Scan for the cell matching the given text and deliver its (x, y) coordinate at center. 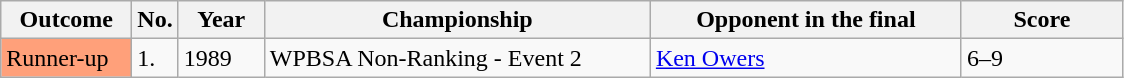
Outcome (66, 20)
No. (155, 20)
1989 (221, 58)
Opponent in the final (806, 20)
1. (155, 58)
Year (221, 20)
Ken Owers (806, 58)
Score (1042, 20)
6–9 (1042, 58)
Runner-up (66, 58)
WPBSA Non-Ranking - Event 2 (457, 58)
Championship (457, 20)
